Extract the [x, y] coordinate from the center of the cell holding the provided text.  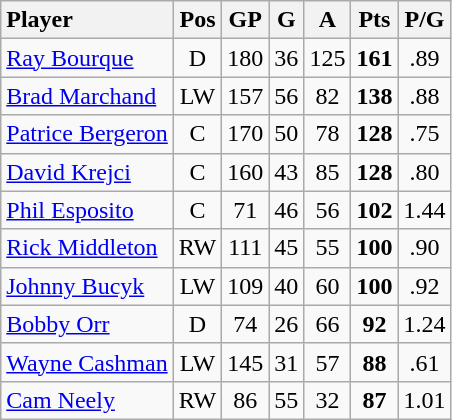
87 [374, 400]
.92 [424, 286]
40 [286, 286]
180 [246, 58]
Patrice Bergeron [88, 134]
92 [374, 324]
46 [286, 210]
David Krejci [88, 172]
.89 [424, 58]
157 [246, 96]
60 [328, 286]
74 [246, 324]
85 [328, 172]
88 [374, 362]
.75 [424, 134]
Pos [197, 20]
Bobby Orr [88, 324]
Cam Neely [88, 400]
82 [328, 96]
.80 [424, 172]
Pts [374, 20]
Ray Bourque [88, 58]
P/G [424, 20]
32 [328, 400]
71 [246, 210]
111 [246, 248]
86 [246, 400]
Johnny Bucyk [88, 286]
1.44 [424, 210]
161 [374, 58]
31 [286, 362]
78 [328, 134]
36 [286, 58]
160 [246, 172]
50 [286, 134]
43 [286, 172]
Phil Esposito [88, 210]
.88 [424, 96]
Brad Marchand [88, 96]
1.01 [424, 400]
45 [286, 248]
170 [246, 134]
Rick Middleton [88, 248]
26 [286, 324]
138 [374, 96]
.90 [424, 248]
A [328, 20]
66 [328, 324]
102 [374, 210]
125 [328, 58]
G [286, 20]
1.24 [424, 324]
GP [246, 20]
.61 [424, 362]
145 [246, 362]
Player [88, 20]
109 [246, 286]
57 [328, 362]
Wayne Cashman [88, 362]
